Provide the (x, y) coordinate of the cell's center where the given text is located.  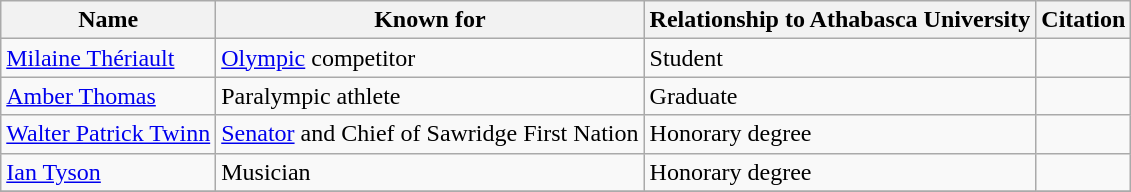
Known for (430, 20)
Milaine Thériault (108, 58)
Paralympic athlete (430, 96)
Citation (1084, 20)
Graduate (840, 96)
Walter Patrick Twinn (108, 134)
Amber Thomas (108, 96)
Name (108, 20)
Olympic competitor (430, 58)
Musician (430, 172)
Senator and Chief of Sawridge First Nation (430, 134)
Student (840, 58)
Ian Tyson (108, 172)
Relationship to Athabasca University (840, 20)
